Output the [x, y] coordinate of the center of the cell containing the given text.  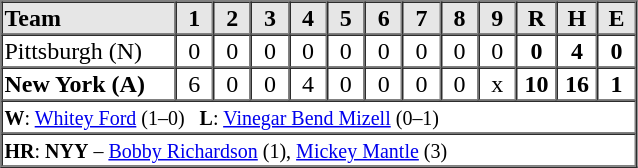
HR: NYY – Bobby Richardson (1), Mickey Mantle (3) [319, 150]
10 [536, 84]
5 [346, 18]
Pittsburgh (N) [89, 50]
9 [497, 18]
x [497, 84]
R [536, 18]
16 [577, 84]
8 [459, 18]
H [577, 18]
W: Whitey Ford (1–0) L: Vinegar Bend Mizell (0–1) [319, 116]
New York (A) [89, 84]
7 [422, 18]
Team [89, 18]
2 [232, 18]
3 [270, 18]
E [616, 18]
